Find where the given text appears and provide that cell's center as [X, Y] coordinate. 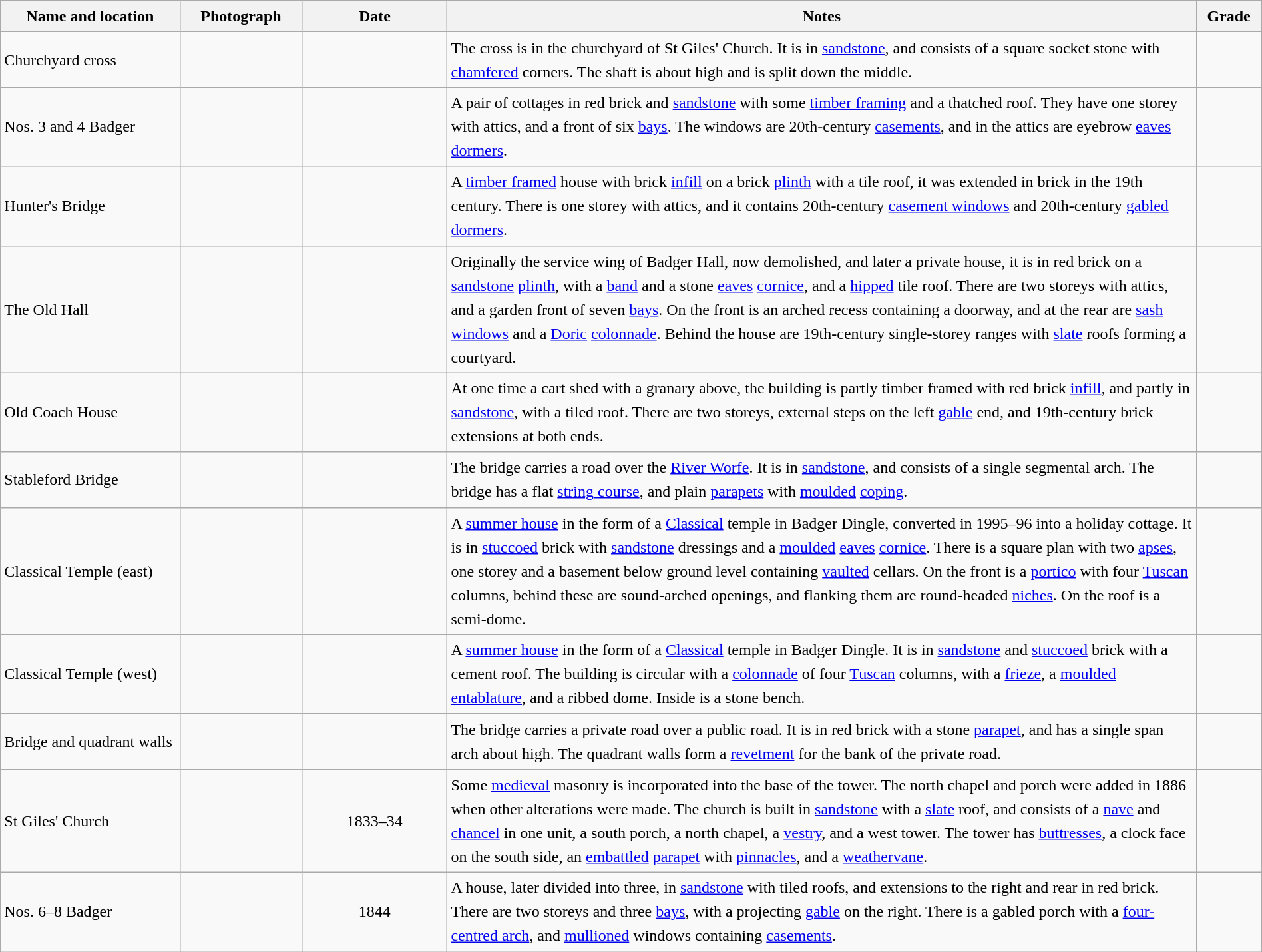
The Old Hall [91, 309]
Classical Temple (west) [91, 674]
Date [375, 16]
1833–34 [375, 820]
Photograph [241, 16]
St Giles' Church [91, 820]
Bridge and quadrant walls [91, 742]
Stableford Bridge [91, 479]
Notes [821, 16]
Churchyard cross [91, 60]
Old Coach House [91, 413]
Grade [1229, 16]
Hunter's Bridge [91, 206]
Name and location [91, 16]
Nos. 6–8 Badger [91, 912]
Nos. 3 and 4 Badger [91, 126]
1844 [375, 912]
Classical Temple (east) [91, 571]
